Extract the (X, Y) coordinate from the center of the cell holding the provided text.  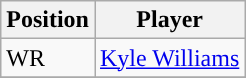
Position (48, 20)
Player (169, 20)
Kyle Williams (169, 58)
WR (48, 58)
